Output the (x, y) coordinate of the center of the cell containing the given text.  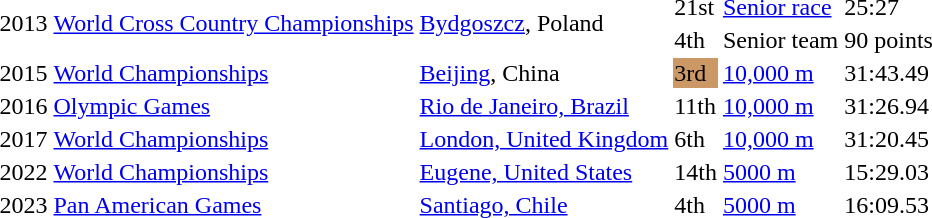
Beijing, China (544, 73)
Eugene, United States (544, 172)
11th (696, 106)
14th (696, 172)
6th (696, 139)
3rd (696, 73)
5000 m (780, 172)
Senior team (780, 40)
London, United Kingdom (544, 139)
Olympic Games (234, 106)
Rio de Janeiro, Brazil (544, 106)
4th (696, 40)
